Detect which cell encompasses the target text, then output its (X, Y) center coordinate. 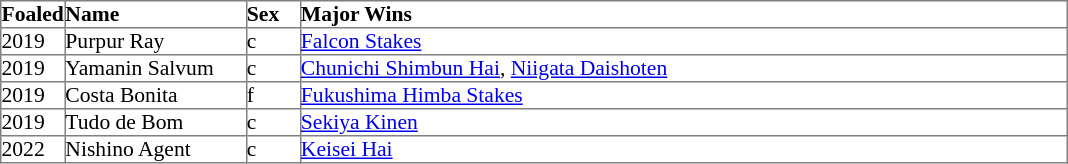
Tudo de Bom (156, 122)
Keisei Hai (683, 150)
Name (156, 14)
Purpur Ray (156, 42)
Sex (273, 14)
Falcon Stakes (683, 42)
Fukushima Himba Stakes (683, 96)
Nishino Agent (156, 150)
Costa Bonita (156, 96)
Major Wins (683, 14)
2022 (33, 150)
Chunichi Shimbun Hai, Niigata Daishoten (683, 68)
f (273, 96)
Yamanin Salvum (156, 68)
Sekiya Kinen (683, 122)
Foaled (33, 14)
